From the cell containing the given text, extract its center point as [x, y] coordinate. 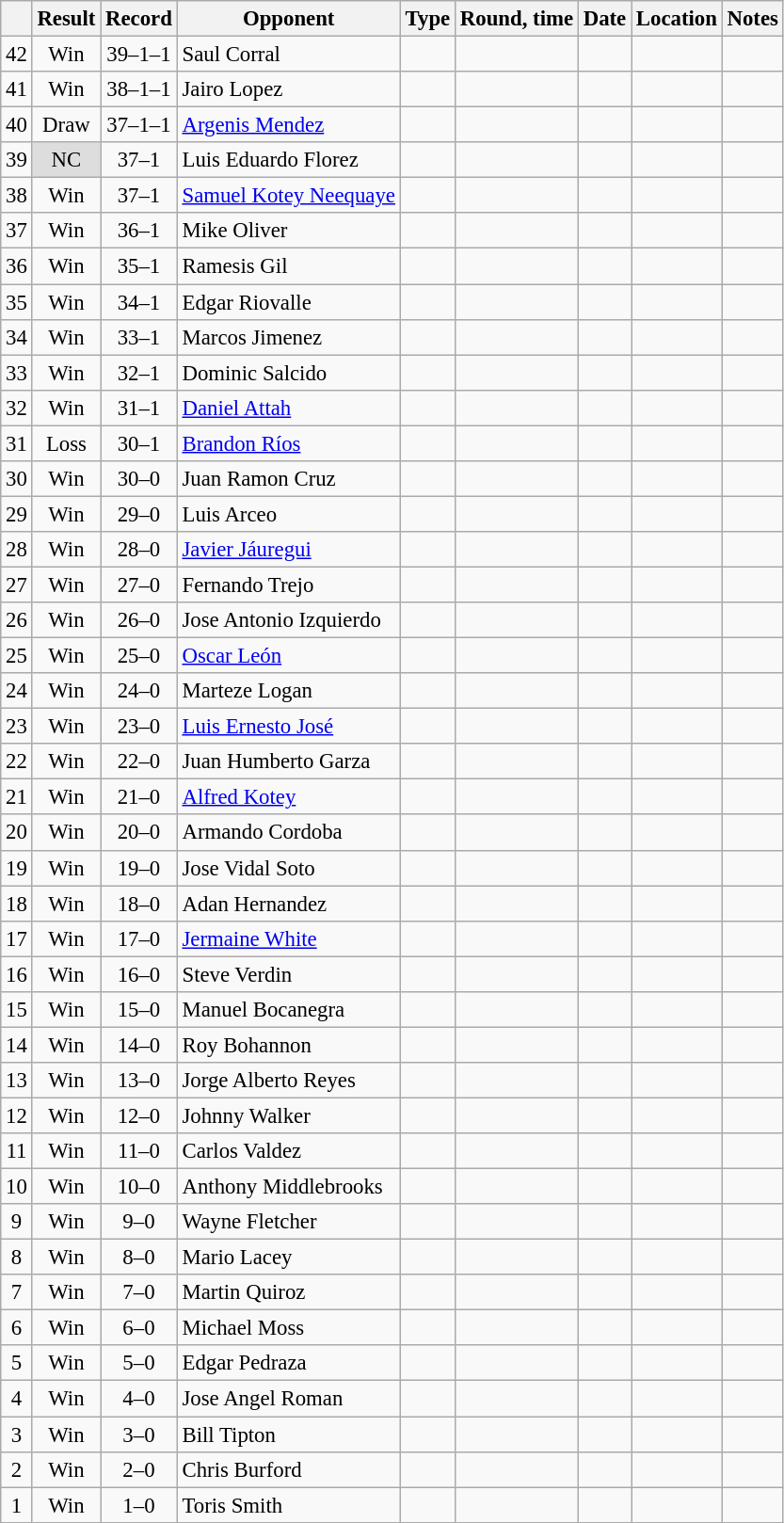
Brandon Ríos [288, 443]
32 [17, 408]
27–0 [139, 585]
34–1 [139, 302]
8–0 [139, 1258]
12 [17, 1115]
Jose Angel Roman [288, 1399]
NC [66, 160]
Draw [66, 125]
6–0 [139, 1328]
36 [17, 266]
29 [17, 514]
21 [17, 797]
19 [17, 868]
33–1 [139, 337]
4–0 [139, 1399]
8 [17, 1258]
21–0 [139, 797]
Edgar Pedraza [288, 1364]
6 [17, 1328]
4 [17, 1399]
Javier Jáuregui [288, 550]
37–1–1 [139, 125]
15 [17, 1010]
Michael Moss [288, 1328]
3–0 [139, 1435]
36–1 [139, 231]
35 [17, 302]
Result [66, 19]
Jermaine White [288, 938]
26–0 [139, 620]
24–0 [139, 691]
Johnny Walker [288, 1115]
26 [17, 620]
15–0 [139, 1010]
Jairo Lopez [288, 89]
22–0 [139, 761]
Fernando Trejo [288, 585]
Luis Eduardo Florez [288, 160]
20 [17, 833]
Loss [66, 443]
11–0 [139, 1151]
7 [17, 1292]
42 [17, 55]
12–0 [139, 1115]
Luis Ernesto José [288, 727]
Chris Burford [288, 1469]
17–0 [139, 938]
Type [427, 19]
24 [17, 691]
Marcos Jimenez [288, 337]
Opponent [288, 19]
25–0 [139, 656]
Luis Arceo [288, 514]
Marteze Logan [288, 691]
39–1–1 [139, 55]
31 [17, 443]
34 [17, 337]
Armando Cordoba [288, 833]
38 [17, 196]
Saul Corral [288, 55]
32–1 [139, 373]
14–0 [139, 1045]
Round, time [518, 19]
Notes [753, 19]
Wayne Fletcher [288, 1222]
9 [17, 1222]
5–0 [139, 1364]
14 [17, 1045]
41 [17, 89]
Alfred Kotey [288, 797]
1 [17, 1505]
Daniel Attah [288, 408]
23 [17, 727]
5 [17, 1364]
Mike Oliver [288, 231]
10–0 [139, 1187]
Oscar León [288, 656]
30–0 [139, 479]
31–1 [139, 408]
11 [17, 1151]
Jose Vidal Soto [288, 868]
23–0 [139, 727]
Record [139, 19]
Manuel Bocanegra [288, 1010]
25 [17, 656]
28–0 [139, 550]
Bill Tipton [288, 1435]
20–0 [139, 833]
Edgar Riovalle [288, 302]
Adan Hernandez [288, 904]
39 [17, 160]
Roy Bohannon [288, 1045]
Argenis Mendez [288, 125]
10 [17, 1187]
37 [17, 231]
27 [17, 585]
33 [17, 373]
Jorge Alberto Reyes [288, 1081]
1–0 [139, 1505]
16–0 [139, 974]
13 [17, 1081]
Samuel Kotey Neequaye [288, 196]
Juan Humberto Garza [288, 761]
Carlos Valdez [288, 1151]
35–1 [139, 266]
29–0 [139, 514]
Toris Smith [288, 1505]
Mario Lacey [288, 1258]
Steve Verdin [288, 974]
Martin Quiroz [288, 1292]
13–0 [139, 1081]
9–0 [139, 1222]
18–0 [139, 904]
3 [17, 1435]
2 [17, 1469]
28 [17, 550]
Jose Antonio Izquierdo [288, 620]
18 [17, 904]
19–0 [139, 868]
Date [604, 19]
16 [17, 974]
40 [17, 125]
Location [678, 19]
7–0 [139, 1292]
Anthony Middlebrooks [288, 1187]
Juan Ramon Cruz [288, 479]
22 [17, 761]
38–1–1 [139, 89]
Dominic Salcido [288, 373]
Ramesis Gil [288, 266]
17 [17, 938]
30 [17, 479]
30–1 [139, 443]
2–0 [139, 1469]
